Return the (X, Y) coordinate for the center point of the cell that contains the specified text.  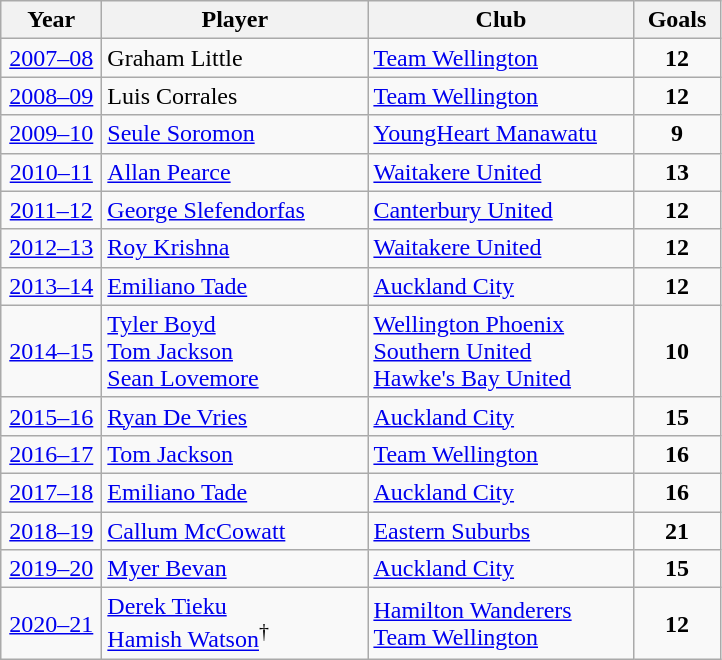
2016–17 (52, 454)
Canterbury United (501, 210)
2014–15 (52, 351)
YoungHeart Manawatu (501, 134)
2019–20 (52, 569)
2007–08 (52, 58)
Tom Jackson (235, 454)
Ryan De Vries (235, 416)
Luis Corrales (235, 96)
Tyler Boyd Tom Jackson Sean Lovemore (235, 351)
2008–09 (52, 96)
13 (677, 172)
Seule Soromon (235, 134)
Club (501, 20)
2011–12 (52, 210)
Eastern Suburbs (501, 531)
Goals (677, 20)
Callum McCowatt (235, 531)
Year (52, 20)
2017–18 (52, 492)
Graham Little (235, 58)
Hamilton WanderersTeam Wellington (501, 624)
Myer Bevan (235, 569)
2013–14 (52, 286)
2018–19 (52, 531)
2015–16 (52, 416)
Roy Krishna (235, 248)
10 (677, 351)
21 (677, 531)
2009–10 (52, 134)
George Slefendorfas (235, 210)
Wellington Phoenix Southern United Hawke's Bay United (501, 351)
9 (677, 134)
2012–13 (52, 248)
2020–21 (52, 624)
Allan Pearce (235, 172)
Derek Tieku Hamish Watson† (235, 624)
Player (235, 20)
2010–11 (52, 172)
